Output the (x, y) coordinate of the center of the cell containing the given text.  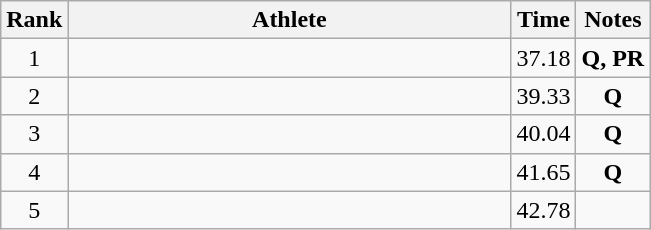
Rank (34, 20)
3 (34, 134)
42.78 (544, 210)
2 (34, 96)
41.65 (544, 172)
5 (34, 210)
39.33 (544, 96)
4 (34, 172)
Athlete (290, 20)
1 (34, 58)
Q, PR (613, 58)
Notes (613, 20)
40.04 (544, 134)
37.18 (544, 58)
Time (544, 20)
